Pinpoint the cell where the given text exists, returning its (X, Y) midpoint coordinate. 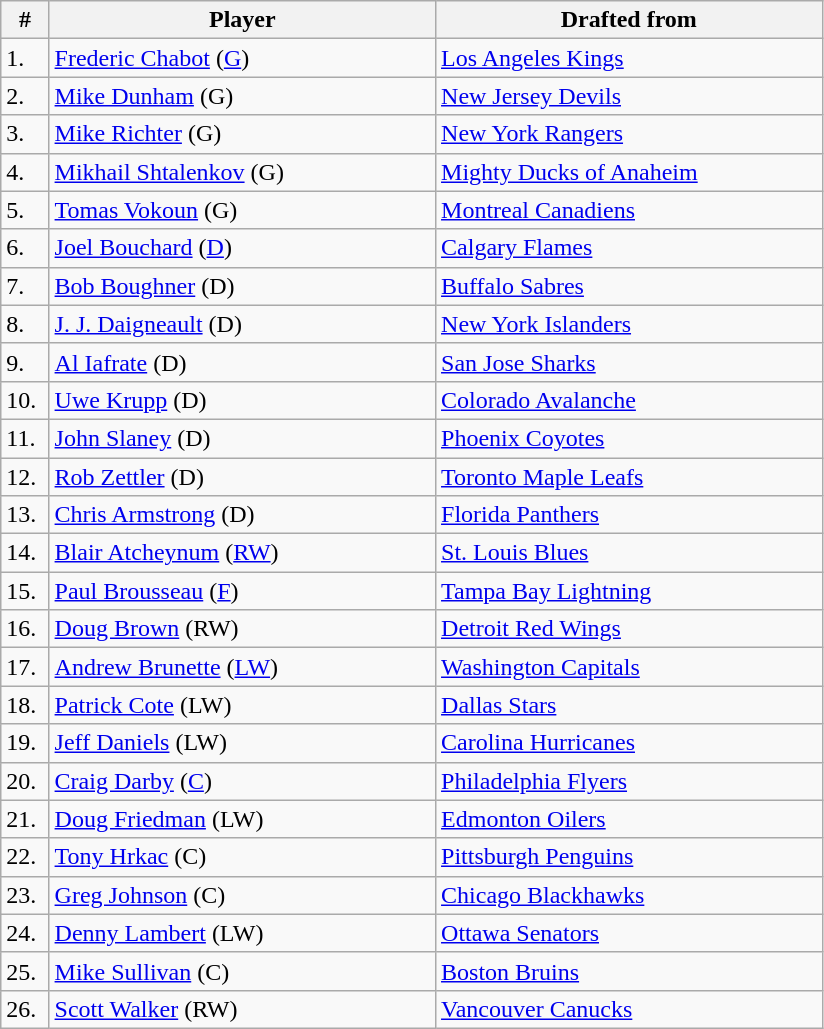
26. (25, 1009)
Blair Atcheynum (RW) (242, 553)
16. (25, 629)
Phoenix Coyotes (629, 438)
Mighty Ducks of Anaheim (629, 172)
New Jersey Devils (629, 96)
Joel Bouchard (D) (242, 248)
2. (25, 96)
Denny Lambert (LW) (242, 933)
12. (25, 477)
Vancouver Canucks (629, 1009)
10. (25, 400)
Greg Johnson (C) (242, 895)
New York Islanders (629, 324)
3. (25, 134)
23. (25, 895)
13. (25, 515)
Mike Dunham (G) (242, 96)
Mike Richter (G) (242, 134)
Doug Friedman (LW) (242, 819)
Tomas Vokoun (G) (242, 210)
Rob Zettler (D) (242, 477)
Colorado Avalanche (629, 400)
24. (25, 933)
Bob Boughner (D) (242, 286)
Chicago Blackhawks (629, 895)
Buffalo Sabres (629, 286)
Los Angeles Kings (629, 58)
Andrew Brunette (LW) (242, 667)
22. (25, 857)
New York Rangers (629, 134)
John Slaney (D) (242, 438)
Toronto Maple Leafs (629, 477)
Patrick Cote (LW) (242, 705)
Calgary Flames (629, 248)
Philadelphia Flyers (629, 781)
St. Louis Blues (629, 553)
Washington Capitals (629, 667)
Florida Panthers (629, 515)
Tony Hrkac (C) (242, 857)
1. (25, 58)
Dallas Stars (629, 705)
Paul Brousseau (F) (242, 591)
9. (25, 362)
Al Iafrate (D) (242, 362)
21. (25, 819)
14. (25, 553)
Uwe Krupp (D) (242, 400)
Jeff Daniels (LW) (242, 743)
18. (25, 705)
Craig Darby (C) (242, 781)
25. (25, 971)
19. (25, 743)
Boston Bruins (629, 971)
San Jose Sharks (629, 362)
17. (25, 667)
Ottawa Senators (629, 933)
Edmonton Oilers (629, 819)
11. (25, 438)
7. (25, 286)
# (25, 20)
Montreal Canadiens (629, 210)
5. (25, 210)
Tampa Bay Lightning (629, 591)
20. (25, 781)
Chris Armstrong (D) (242, 515)
Drafted from (629, 20)
Doug Brown (RW) (242, 629)
Mikhail Shtalenkov (G) (242, 172)
8. (25, 324)
Pittsburgh Penguins (629, 857)
Frederic Chabot (G) (242, 58)
Detroit Red Wings (629, 629)
6. (25, 248)
J. J. Daigneault (D) (242, 324)
15. (25, 591)
Player (242, 20)
Scott Walker (RW) (242, 1009)
Mike Sullivan (C) (242, 971)
4. (25, 172)
Carolina Hurricanes (629, 743)
